Pinpoint the cell where the given text exists, returning its [X, Y] midpoint coordinate. 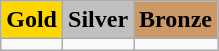
Gold [32, 20]
Bronze [176, 20]
Silver [98, 20]
